Search for the cell housing the specified text and yield its (X, Y) center coordinate. 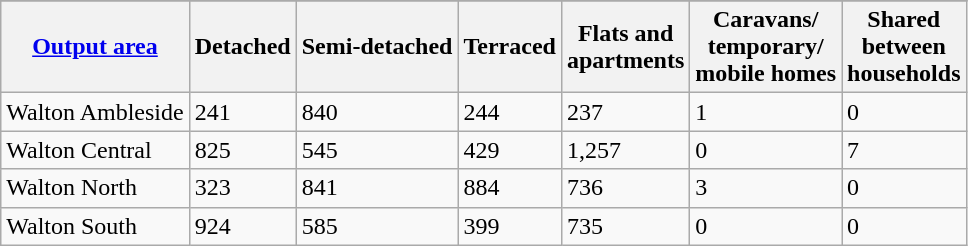
Flats andapartments (625, 47)
Walton North (95, 188)
924 (242, 226)
841 (377, 188)
735 (625, 226)
Terraced (510, 47)
Sharedbetweenhouseholds (904, 47)
1 (766, 112)
825 (242, 150)
Detached (242, 47)
429 (510, 150)
545 (377, 150)
840 (377, 112)
Semi-detached (377, 47)
1,257 (625, 150)
Walton Central (95, 150)
Walton Ambleside (95, 112)
Caravans/temporary/mobile homes (766, 47)
Output area (95, 47)
241 (242, 112)
237 (625, 112)
884 (510, 188)
3 (766, 188)
Walton South (95, 226)
585 (377, 226)
736 (625, 188)
323 (242, 188)
399 (510, 226)
7 (904, 150)
244 (510, 112)
